Search for the cell housing the specified text and yield its (x, y) center coordinate. 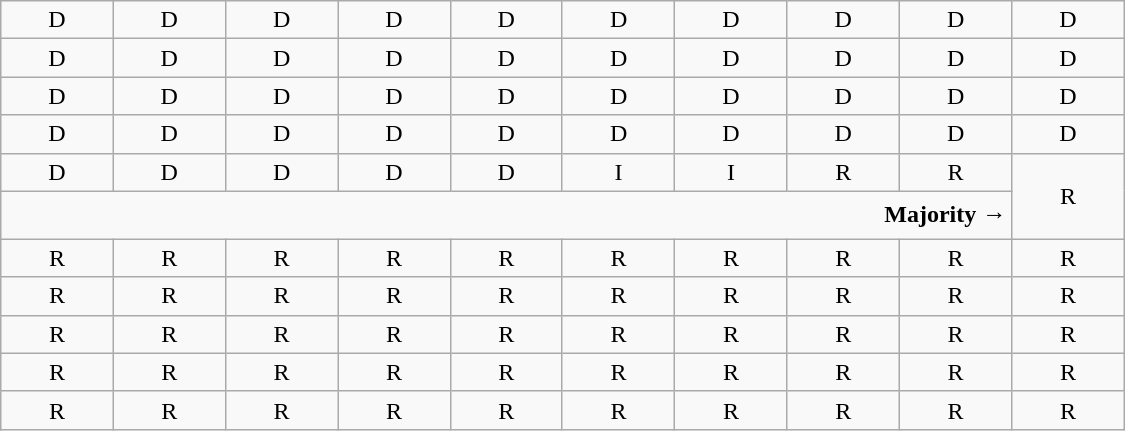
Majority → (506, 215)
